Return (x, y) of the center of cell containing provided text 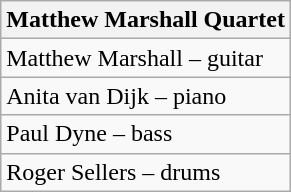
Matthew Marshall Quartet (146, 20)
Paul Dyne – bass (146, 134)
Matthew Marshall – guitar (146, 58)
Anita van Dijk – piano (146, 96)
Roger Sellers – drums (146, 172)
